Extract the (X, Y) coordinate from the center of the cell holding the provided text.  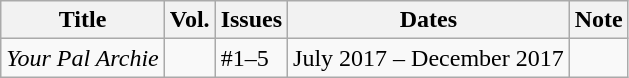
Dates (429, 20)
Your Pal Archie (83, 58)
Title (83, 20)
July 2017 – December 2017 (429, 58)
#1–5 (251, 58)
Vol. (190, 20)
Note (598, 20)
Issues (251, 20)
